Identify which cell holds the provided text, then report its (x, y) central coordinate. 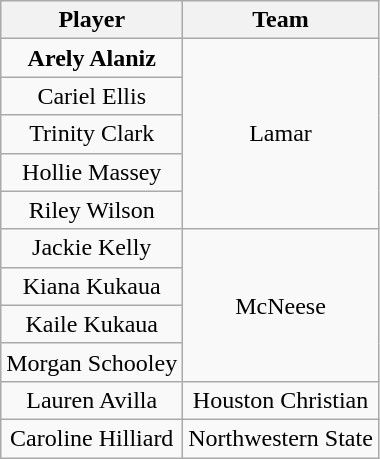
Hollie Massey (92, 172)
Jackie Kelly (92, 248)
Kiana Kukaua (92, 286)
Houston Christian (281, 400)
Cariel Ellis (92, 96)
Kaile Kukaua (92, 324)
Morgan Schooley (92, 362)
Northwestern State (281, 438)
Team (281, 20)
Caroline Hilliard (92, 438)
McNeese (281, 305)
Lamar (281, 134)
Riley Wilson (92, 210)
Player (92, 20)
Trinity Clark (92, 134)
Arely Alaniz (92, 58)
Lauren Avilla (92, 400)
